Extract the [X, Y] coordinate from the center of the cell holding the provided text.  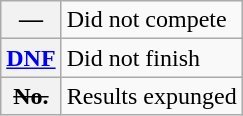
— [31, 20]
DNF [31, 58]
No. [31, 96]
Did not finish [152, 58]
Did not compete [152, 20]
Results expunged [152, 96]
